From the cell containing the given text, extract its center point as (x, y) coordinate. 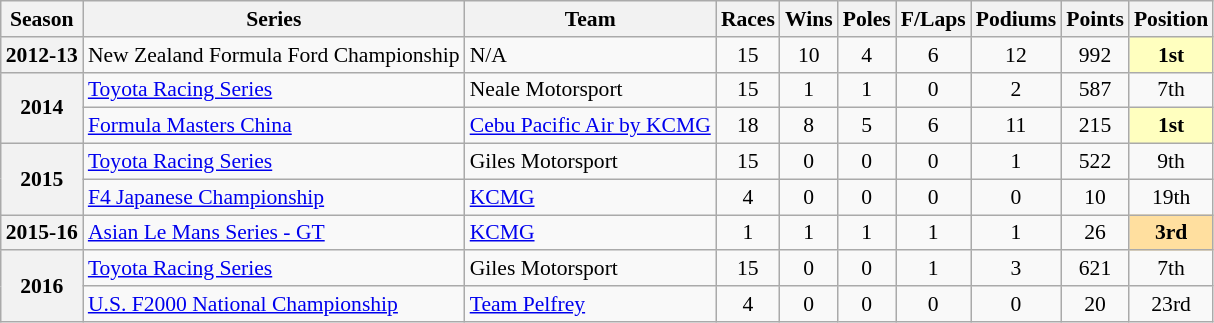
Team Pelfrey (590, 304)
26 (1095, 233)
2012-13 (42, 55)
5 (867, 126)
Podiums (1016, 19)
12 (1016, 55)
2 (1016, 90)
Cebu Pacific Air by KCMG (590, 126)
18 (748, 126)
New Zealand Formula Ford Championship (274, 55)
Wins (809, 19)
F/Laps (934, 19)
3 (1016, 269)
U.S. F2000 National Championship (274, 304)
2015-16 (42, 233)
2016 (42, 286)
Formula Masters China (274, 126)
Series (274, 19)
3rd (1171, 233)
Season (42, 19)
Team (590, 19)
2015 (42, 180)
Points (1095, 19)
11 (1016, 126)
215 (1095, 126)
2014 (42, 108)
Poles (867, 19)
Races (748, 19)
8 (809, 126)
Position (1171, 19)
587 (1095, 90)
23rd (1171, 304)
621 (1095, 269)
20 (1095, 304)
992 (1095, 55)
N/A (590, 55)
Asian Le Mans Series - GT (274, 233)
9th (1171, 162)
F4 Japanese Championship (274, 197)
Neale Motorsport (590, 90)
522 (1095, 162)
19th (1171, 197)
